From the cell containing the given text, extract its center point as [x, y] coordinate. 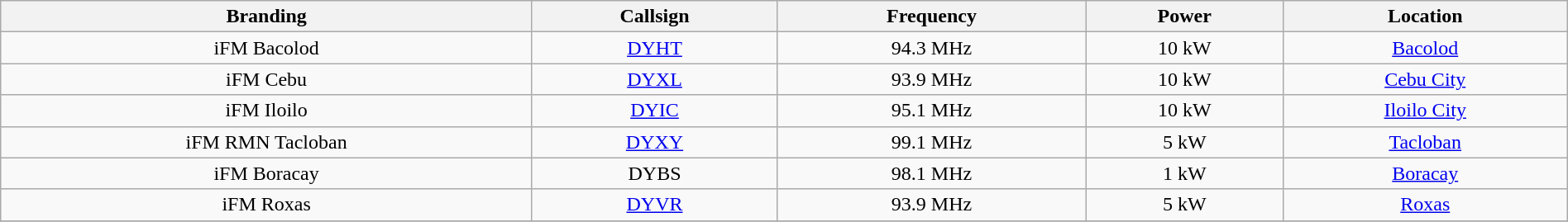
Boracay [1425, 173]
iFM Cebu [266, 79]
iFM Boracay [266, 173]
99.1 MHz [932, 142]
Bacolod [1425, 48]
98.1 MHz [932, 173]
Cebu City [1425, 79]
iFM Bacolod [266, 48]
Power [1184, 17]
iFM RMN Tacloban [266, 142]
DYHT [654, 48]
Location [1425, 17]
Roxas [1425, 205]
Callsign [654, 17]
Tacloban [1425, 142]
DYBS [654, 173]
Branding [266, 17]
94.3 MHz [932, 48]
DYXL [654, 79]
DYVR [654, 205]
iFM Roxas [266, 205]
iFM Iloilo [266, 111]
DYIC [654, 111]
95.1 MHz [932, 111]
DYXY [654, 142]
1 kW [1184, 173]
Iloilo City [1425, 111]
Frequency [932, 17]
